For the text-containing cell, return its midpoint in [X, Y] coordinate format. 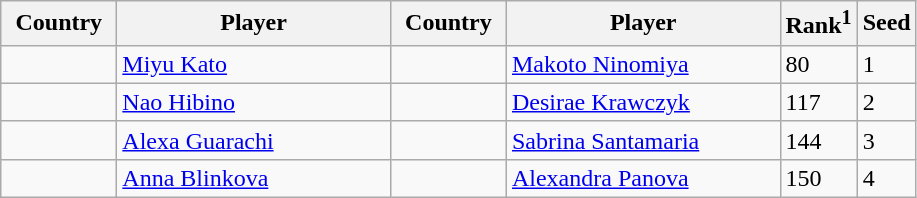
Alexandra Panova [643, 178]
3 [886, 140]
Miyu Kato [254, 64]
80 [818, 64]
Seed [886, 24]
Sabrina Santamaria [643, 140]
Anna Blinkova [254, 178]
Rank1 [818, 24]
Desirae Krawczyk [643, 102]
2 [886, 102]
117 [818, 102]
Alexa Guarachi [254, 140]
144 [818, 140]
4 [886, 178]
Nao Hibino [254, 102]
150 [818, 178]
Makoto Ninomiya [643, 64]
1 [886, 64]
